Detect which cell encompasses the target text, then output its (X, Y) center coordinate. 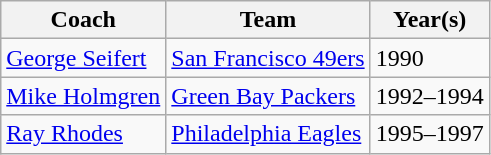
1992–1994 (430, 96)
San Francisco 49ers (268, 58)
1990 (430, 58)
Green Bay Packers (268, 96)
Ray Rhodes (84, 134)
George Seifert (84, 58)
Coach (84, 20)
Team (268, 20)
Philadelphia Eagles (268, 134)
Mike Holmgren (84, 96)
Year(s) (430, 20)
1995–1997 (430, 134)
